Detect which cell encompasses the target text, then output its (X, Y) center coordinate. 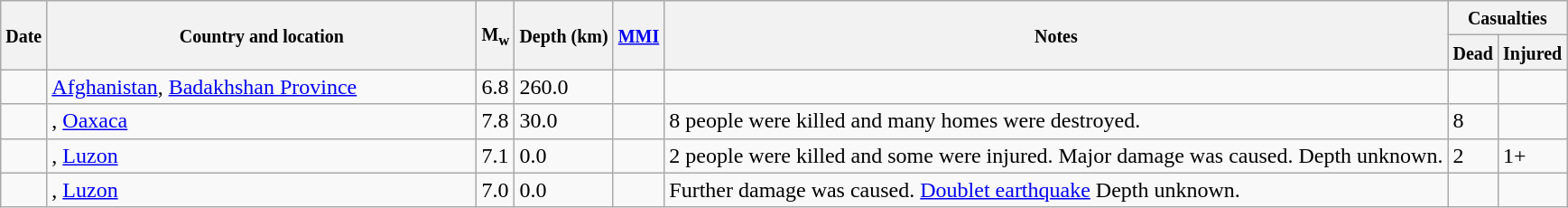
2 (1473, 156)
260.0 (563, 87)
Notes (1056, 35)
1+ (1532, 156)
6.8 (496, 87)
Mw (496, 35)
7.8 (496, 121)
Dead (1473, 52)
Casualties (1508, 18)
MMI (639, 35)
Country and location (262, 35)
2 people were killed and some were injured. Major damage was caused. Depth unknown. (1056, 156)
30.0 (563, 121)
Date (23, 35)
Injured (1532, 52)
7.1 (496, 156)
Afghanistan, Badakhshan Province (262, 87)
, Oaxaca (262, 121)
Depth (km) (563, 35)
7.0 (496, 190)
Further damage was caused. Doublet earthquake Depth unknown. (1056, 190)
8 (1473, 121)
8 people were killed and many homes were destroyed. (1056, 121)
